Pinpoint the cell where the given text exists, returning its [X, Y] midpoint coordinate. 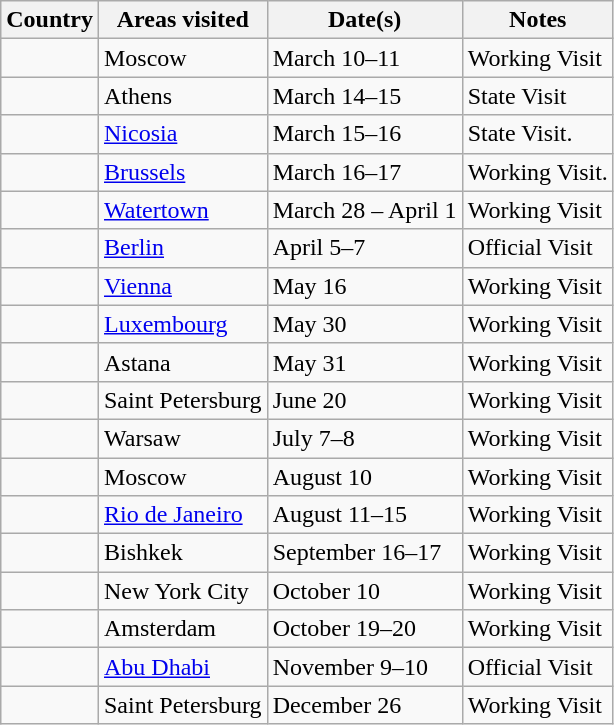
July 7–8 [364, 438]
Abu Dhabi [182, 667]
August 11–15 [364, 515]
March 28 – April 1 [364, 210]
Athens [182, 96]
Brussels [182, 172]
Astana [182, 362]
Notes [538, 20]
Country [50, 20]
Warsaw [182, 438]
Rio de Janeiro [182, 515]
May 30 [364, 324]
October 10 [364, 591]
Watertown [182, 210]
May 16 [364, 286]
September 16–17 [364, 553]
Date(s) [364, 20]
October 19–20 [364, 629]
March 10–11 [364, 58]
August 10 [364, 477]
Nicosia [182, 134]
Berlin [182, 248]
New York City [182, 591]
March 15–16 [364, 134]
April 5–7 [364, 248]
June 20 [364, 400]
Bishkek [182, 553]
December 26 [364, 705]
Amsterdam [182, 629]
November 9–10 [364, 667]
March 16–17 [364, 172]
May 31 [364, 362]
Luxembourg [182, 324]
Working Visit. [538, 172]
State Visit. [538, 134]
State Visit [538, 96]
March 14–15 [364, 96]
Areas visited [182, 20]
Vienna [182, 286]
